Pinpoint the cell where the given text exists, returning its (x, y) midpoint coordinate. 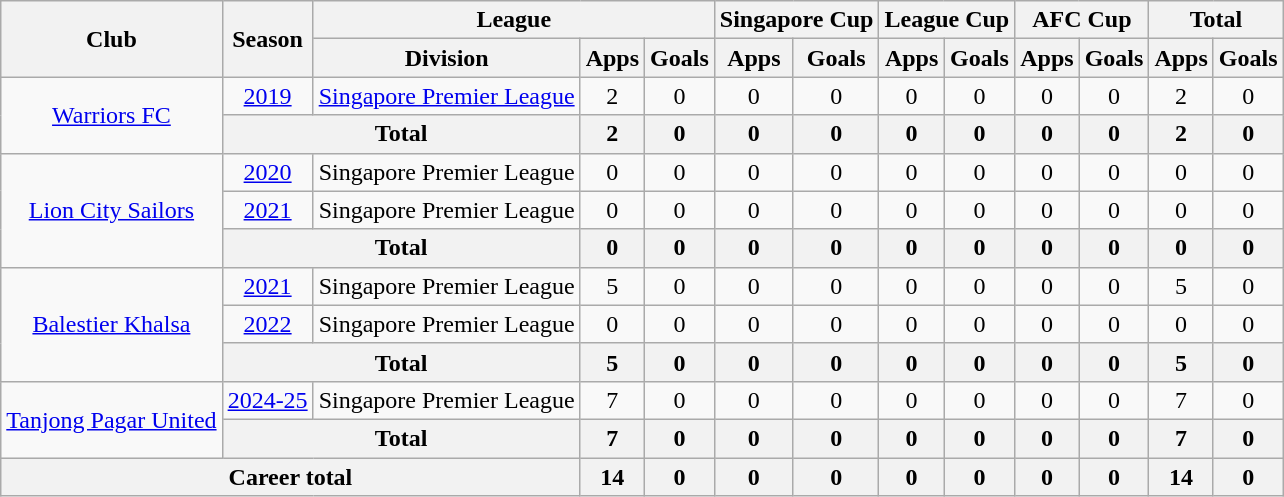
2020 (268, 172)
Season (268, 39)
2024-25 (268, 400)
Career total (290, 477)
Warriors FC (112, 115)
League (514, 20)
Division (446, 58)
Club (112, 39)
2019 (268, 96)
League Cup (947, 20)
Lion City Sailors (112, 210)
Tanjong Pagar United (112, 419)
AFC Cup (1082, 20)
2022 (268, 324)
Singapore Cup (796, 20)
Balestier Khalsa (112, 324)
